Pinpoint the cell where the given text exists, returning its [x, y] midpoint coordinate. 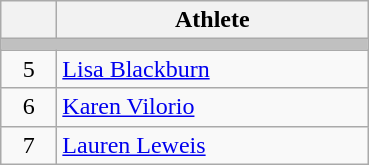
7 [29, 145]
6 [29, 107]
Lauren Leweis [212, 145]
Lisa Blackburn [212, 69]
Athlete [212, 20]
Karen Vilorio [212, 107]
5 [29, 69]
